Locate the cell with the specified text and output its (X, Y) center coordinate. 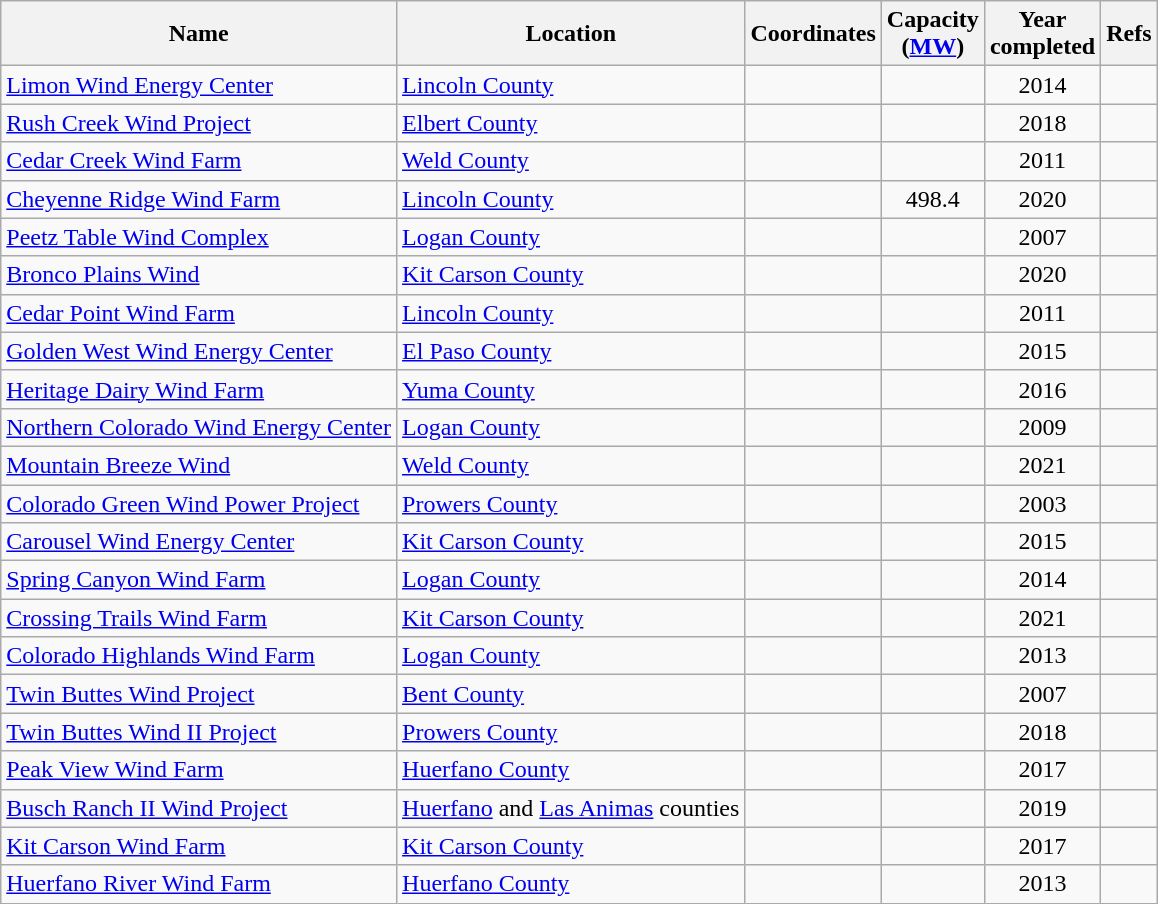
Refs (1129, 34)
Capacity(MW) (932, 34)
Limon Wind Energy Center (199, 85)
Busch Ranch II Wind Project (199, 808)
Name (199, 34)
Carousel Wind Energy Center (199, 542)
Spring Canyon Wind Farm (199, 580)
Bent County (571, 694)
Yuma County (571, 389)
2016 (1042, 389)
2009 (1042, 427)
Cedar Creek Wind Farm (199, 161)
2019 (1042, 808)
Crossing Trails Wind Farm (199, 618)
Golden West Wind Energy Center (199, 351)
Northern Colorado Wind Energy Center (199, 427)
Colorado Highlands Wind Farm (199, 656)
Mountain Breeze Wind (199, 465)
Cedar Point Wind Farm (199, 313)
Colorado Green Wind Power Project (199, 503)
2003 (1042, 503)
Location (571, 34)
Coordinates (813, 34)
Yearcompleted (1042, 34)
Elbert County (571, 123)
Huerfano and Las Animas counties (571, 808)
Twin Buttes Wind II Project (199, 732)
Twin Buttes Wind Project (199, 694)
Heritage Dairy Wind Farm (199, 389)
Peetz Table Wind Complex (199, 237)
Kit Carson Wind Farm (199, 846)
Bronco Plains Wind (199, 275)
Huerfano River Wind Farm (199, 884)
Cheyenne Ridge Wind Farm (199, 199)
Rush Creek Wind Project (199, 123)
El Paso County (571, 351)
Peak View Wind Farm (199, 770)
498.4 (932, 199)
